Output the [x, y] coordinate of the center of the cell containing the given text.  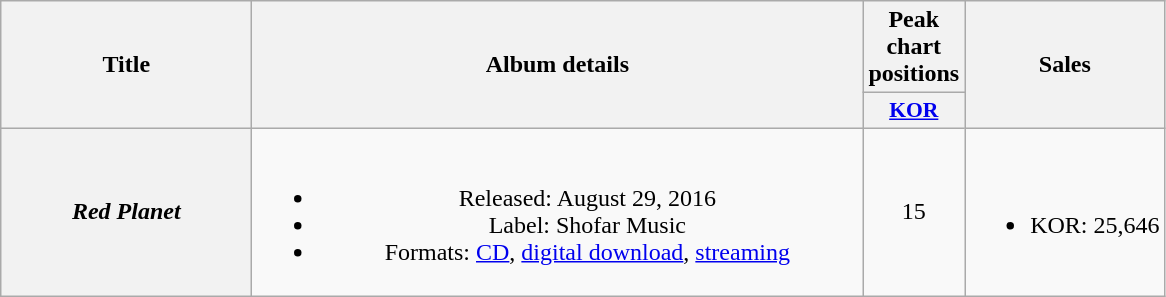
KOR [914, 111]
Album details [558, 65]
KOR: 25,646 [1065, 212]
Sales [1065, 65]
Peak chart positions [914, 47]
15 [914, 212]
Red Planet [126, 212]
Released: August 29, 2016Label: Shofar MusicFormats: CD, digital download, streaming [558, 212]
Title [126, 65]
